Provide the (X, Y) coordinate of the cell's center where the given text is located.  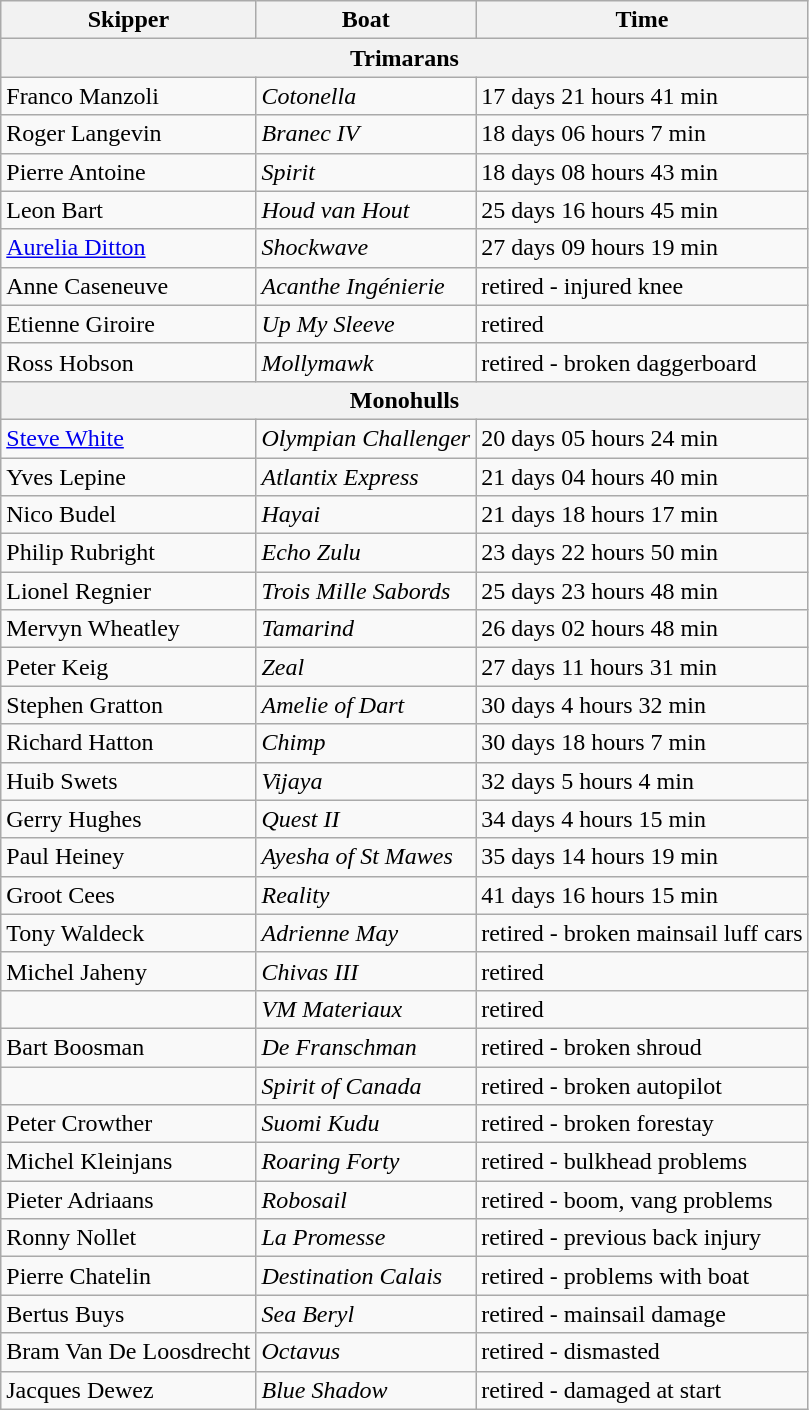
Trois Mille Sabords (366, 591)
27 days 11 hours 31 min (642, 667)
Trimarans (404, 58)
Cotonella (366, 96)
retired - damaged at start (642, 1390)
Paul Heiney (128, 857)
Bram Van De Loosdrecht (128, 1352)
Peter Crowther (128, 1124)
18 days 08 hours 43 min (642, 172)
21 days 18 hours 17 min (642, 515)
Echo Zulu (366, 553)
25 days 23 hours 48 min (642, 591)
20 days 05 hours 24 min (642, 438)
Steve White (128, 438)
Adrienne May (366, 933)
Time (642, 20)
Peter Keig (128, 667)
De Franschman (366, 1047)
35 days 14 hours 19 min (642, 857)
Pierre Antoine (128, 172)
23 days 22 hours 50 min (642, 553)
27 days 09 hours 19 min (642, 248)
Zeal (366, 667)
Yves Lepine (128, 477)
Richard Hatton (128, 743)
Branec IV (366, 134)
Lionel Regnier (128, 591)
retired - dismasted (642, 1352)
Ayesha of St Mawes (366, 857)
Tony Waldeck (128, 933)
retired - broken mainsail luff cars (642, 933)
retired - problems with boat (642, 1276)
Etienne Giroire (128, 324)
Anne Caseneuve (128, 286)
Mervyn Wheatley (128, 629)
Roaring Forty (366, 1162)
30 days 18 hours 7 min (642, 743)
Quest II (366, 819)
Spirit (366, 172)
Chivas III (366, 971)
Ronny Nollet (128, 1238)
Suomi Kudu (366, 1124)
Shockwave (366, 248)
Amelie of Dart (366, 705)
Philip Rubright (128, 553)
retired - broken forestay (642, 1124)
Tamarind (366, 629)
18 days 06 hours 7 min (642, 134)
21 days 04 hours 40 min (642, 477)
Chimp (366, 743)
Olympian Challenger (366, 438)
Stephen Gratton (128, 705)
Skipper (128, 20)
Franco Manzoli (128, 96)
Groot Cees (128, 895)
17 days 21 hours 41 min (642, 96)
Michel Jaheny (128, 971)
41 days 16 hours 15 min (642, 895)
25 days 16 hours 45 min (642, 210)
Boat (366, 20)
Gerry Hughes (128, 819)
Michel Kleinjans (128, 1162)
32 days 5 hours 4 min (642, 781)
Octavus (366, 1352)
retired - broken daggerboard (642, 362)
Spirit of Canada (366, 1085)
Bart Boosman (128, 1047)
retired - previous back injury (642, 1238)
Pierre Chatelin (128, 1276)
Blue Shadow (366, 1390)
Bertus Buys (128, 1314)
retired - bulkhead problems (642, 1162)
30 days 4 hours 32 min (642, 705)
retired - broken autopilot (642, 1085)
Robosail (366, 1200)
VM Materiaux (366, 1009)
retired - injured knee (642, 286)
Huib Swets (128, 781)
Vijaya (366, 781)
34 days 4 hours 15 min (642, 819)
26 days 02 hours 48 min (642, 629)
Mollymawk (366, 362)
Pieter Adriaans (128, 1200)
Leon Bart (128, 210)
retired - boom, vang problems (642, 1200)
Hayai (366, 515)
Atlantix Express (366, 477)
Roger Langevin (128, 134)
Nico Budel (128, 515)
retired - broken shroud (642, 1047)
Aurelia Ditton (128, 248)
La Promesse (366, 1238)
Reality (366, 895)
Up My Sleeve (366, 324)
Ross Hobson (128, 362)
Destination Calais (366, 1276)
Sea Beryl (366, 1314)
Jacques Dewez (128, 1390)
Monohulls (404, 400)
Acanthe Ingénierie (366, 286)
retired - mainsail damage (642, 1314)
Houd van Hout (366, 210)
